Locate the cell with the specified text and output its [X, Y] center coordinate. 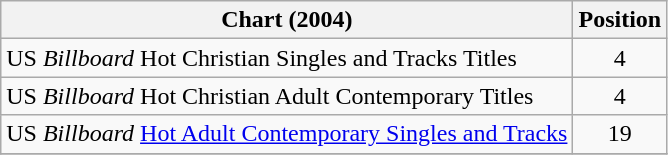
US Billboard Hot Adult Contemporary Singles and Tracks [287, 134]
US Billboard Hot Christian Singles and Tracks Titles [287, 58]
US Billboard Hot Christian Adult Contemporary Titles [287, 96]
Chart (2004) [287, 20]
19 [620, 134]
Position [620, 20]
